Locate the cell with the specified text and output its (X, Y) center coordinate. 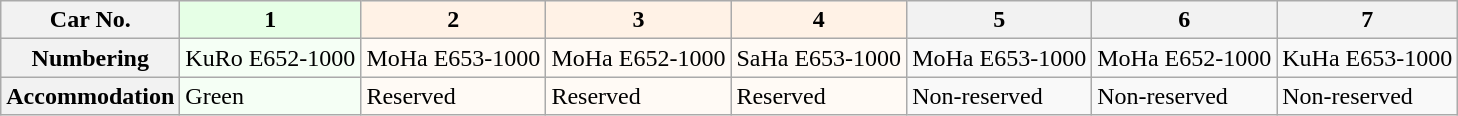
Numbering (90, 58)
2 (454, 20)
Car No. (90, 20)
KuHa E653-1000 (1368, 58)
KuRo E652-1000 (270, 58)
Green (270, 96)
6 (1184, 20)
4 (819, 20)
1 (270, 20)
3 (638, 20)
SaHa E653-1000 (819, 58)
5 (1000, 20)
7 (1368, 20)
Accommodation (90, 96)
